Search for the cell housing the specified text and yield its [X, Y] center coordinate. 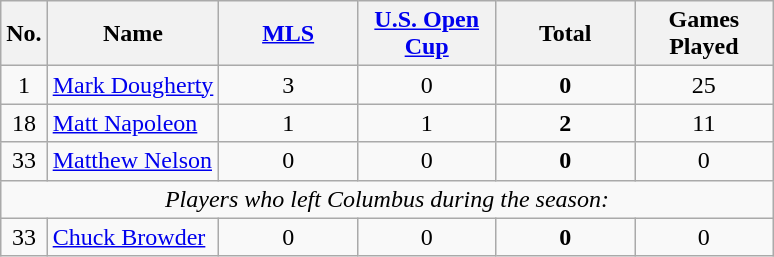
Games Played [704, 34]
Total [566, 34]
3 [288, 85]
MLS [288, 34]
Matt Napoleon [133, 123]
11 [704, 123]
U.S. Open Cup [426, 34]
No. [24, 34]
Name [133, 34]
Chuck Browder [133, 237]
Players who left Columbus during the season: [387, 199]
Mark Dougherty [133, 85]
Matthew Nelson [133, 161]
2 [566, 123]
25 [704, 85]
18 [24, 123]
